Return the (x, y) coordinate for the center point of the cell that contains the specified text.  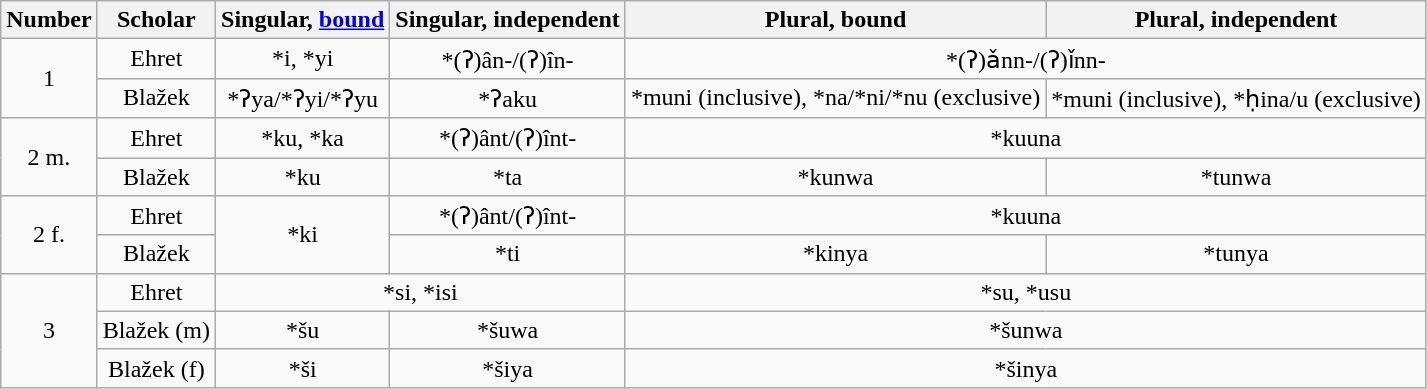
*ši (303, 368)
*tunwa (1236, 177)
2 f. (49, 235)
*ku (303, 177)
*muni (inclusive), *ḥina/u (exclusive) (1236, 98)
*tunya (1236, 254)
*kunwa (835, 177)
*(ʔ)ân-/(ʔ)în- (508, 59)
*ti (508, 254)
*ki (303, 235)
*si, *isi (421, 292)
2 m. (49, 157)
Plural, independent (1236, 20)
Singular, bound (303, 20)
*i, *yi (303, 59)
*kinya (835, 254)
*ku, *ka (303, 138)
3 (49, 330)
Singular, independent (508, 20)
*šu (303, 330)
*šunwa (1026, 330)
*(ʔ)ǎnn-/(ʔ)ǐnn- (1026, 59)
Number (49, 20)
*ʔaku (508, 98)
*su, *usu (1026, 292)
Scholar (156, 20)
*ʔya/*ʔyi/*ʔyu (303, 98)
*šinya (1026, 368)
Plural, bound (835, 20)
*ta (508, 177)
*šiya (508, 368)
Blažek (m) (156, 330)
*muni (inclusive), *na/*ni/*nu (exclusive) (835, 98)
*šuwa (508, 330)
1 (49, 78)
Blažek (f) (156, 368)
